Detect which cell encompasses the target text, then output its [x, y] center coordinate. 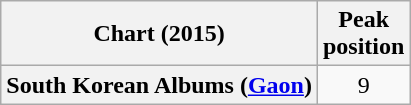
Peakposition [363, 34]
Chart (2015) [160, 34]
9 [363, 85]
South Korean Albums (Gaon) [160, 85]
